Output the (x, y) coordinate of the center of the cell containing the given text.  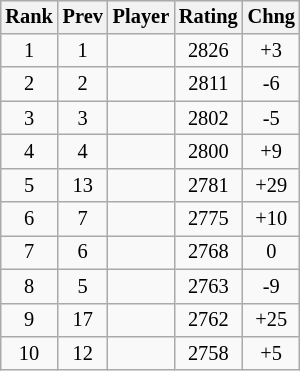
2775 (208, 219)
Player (141, 17)
17 (83, 320)
13 (83, 185)
-5 (272, 118)
2800 (208, 152)
+25 (272, 320)
2762 (208, 320)
2768 (208, 253)
-6 (272, 84)
+9 (272, 152)
2826 (208, 51)
12 (83, 354)
+29 (272, 185)
8 (28, 286)
Rating (208, 17)
Rank (28, 17)
2758 (208, 354)
2802 (208, 118)
2781 (208, 185)
10 (28, 354)
0 (272, 253)
Prev (83, 17)
2763 (208, 286)
2811 (208, 84)
+10 (272, 219)
9 (28, 320)
+5 (272, 354)
+3 (272, 51)
-9 (272, 286)
Chng (272, 17)
